Pinpoint the cell where the given text exists, returning its (X, Y) midpoint coordinate. 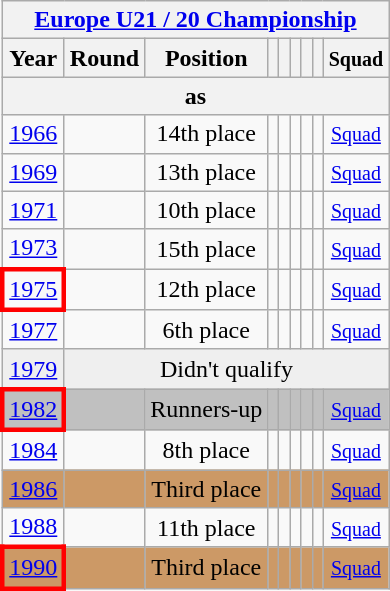
Position (206, 58)
8th place (206, 450)
1990 (33, 568)
1982 (33, 410)
1975 (33, 290)
1966 (33, 134)
Runners-up (206, 410)
1971 (33, 210)
6th place (206, 330)
13th place (206, 172)
1988 (33, 528)
Year (33, 58)
Didn't qualify (226, 369)
1977 (33, 330)
10th place (206, 210)
14th place (206, 134)
Europe U21 / 20 Championship (195, 20)
15th place (206, 249)
1973 (33, 249)
1979 (33, 369)
1984 (33, 450)
11th place (206, 528)
Round (104, 58)
as (195, 96)
1969 (33, 172)
12th place (206, 290)
1986 (33, 489)
